Pinpoint the cell where the given text exists, returning its (x, y) midpoint coordinate. 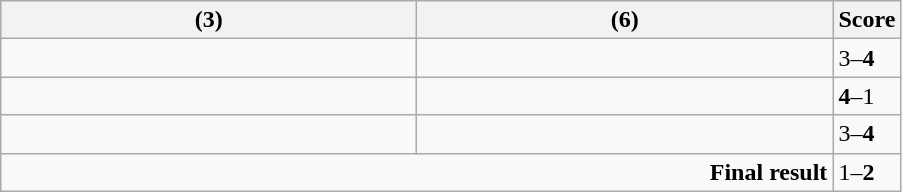
(6) (625, 20)
Score (867, 20)
1–2 (867, 172)
4–1 (867, 96)
Final result (417, 172)
(3) (209, 20)
